Extract the [x, y] coordinate from the center of the cell holding the provided text.  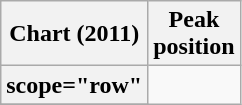
Peakposition [194, 34]
scope="row" [74, 85]
Chart (2011) [74, 34]
